Return the [x, y] coordinate for the center point of the cell that contains the specified text.  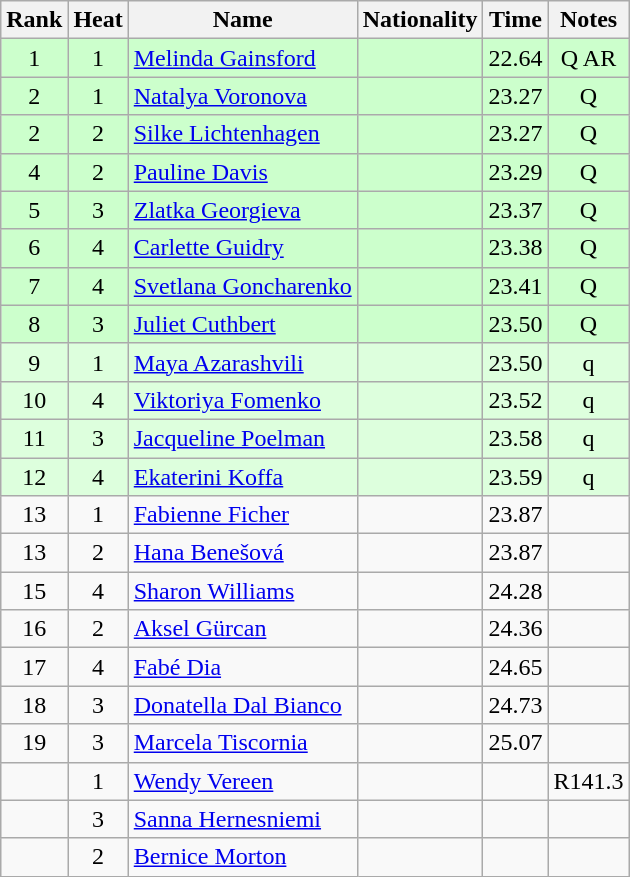
Sanna Hernesniemi [242, 819]
R141.3 [588, 781]
23.38 [516, 248]
23.58 [516, 438]
18 [34, 705]
Wendy Vereen [242, 781]
23.59 [516, 477]
22.64 [516, 58]
Rank [34, 20]
Bernice Morton [242, 857]
Maya Azarashvili [242, 362]
23.29 [516, 172]
Fabé Dia [242, 667]
24.73 [516, 705]
15 [34, 591]
Aksel Gürcan [242, 629]
6 [34, 248]
Hana Benešová [242, 553]
Zlatka Georgieva [242, 210]
9 [34, 362]
24.28 [516, 591]
Ekaterini Koffa [242, 477]
Q AR [588, 58]
Natalya Voronova [242, 96]
Jacqueline Poelman [242, 438]
Pauline Davis [242, 172]
10 [34, 400]
Heat [98, 20]
19 [34, 743]
23.37 [516, 210]
24.65 [516, 667]
16 [34, 629]
Fabienne Ficher [242, 515]
Sharon Williams [242, 591]
Nationality [420, 20]
8 [34, 324]
Donatella Dal Bianco [242, 705]
Notes [588, 20]
24.36 [516, 629]
Svetlana Goncharenko [242, 286]
25.07 [516, 743]
Melinda Gainsford [242, 58]
17 [34, 667]
23.52 [516, 400]
5 [34, 210]
Carlette Guidry [242, 248]
Marcela Tiscornia [242, 743]
23.41 [516, 286]
Viktoriya Fomenko [242, 400]
Silke Lichtenhagen [242, 134]
Time [516, 20]
11 [34, 438]
Name [242, 20]
7 [34, 286]
Juliet Cuthbert [242, 324]
12 [34, 477]
